Search for the cell housing the specified text and yield its (x, y) center coordinate. 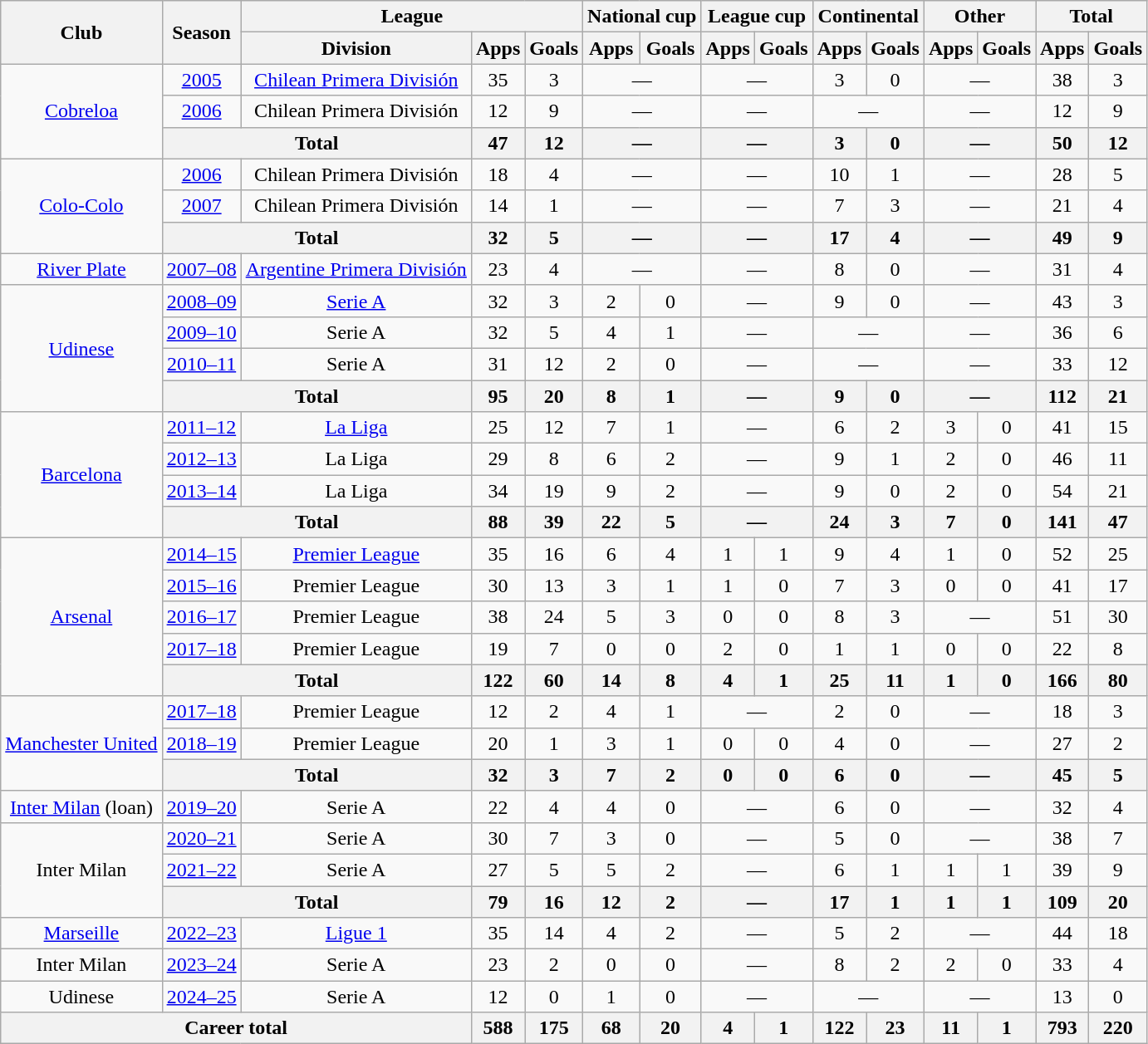
46 (1062, 459)
Arsenal (81, 617)
793 (1062, 1028)
Division (356, 48)
52 (1062, 554)
Marseille (81, 934)
Season (201, 32)
2023–24 (201, 965)
2011–12 (201, 428)
2022–23 (201, 934)
Barcelona (81, 475)
2012–13 (201, 459)
43 (1062, 301)
Club (81, 32)
15 (1118, 428)
175 (554, 1028)
Cobreloa (81, 111)
2016–17 (201, 617)
68 (611, 1028)
National cup (642, 17)
10 (839, 174)
95 (498, 396)
109 (1062, 901)
2018–19 (201, 743)
League (412, 17)
141 (1062, 522)
166 (1062, 680)
2007–08 (201, 269)
29 (498, 459)
2007 (201, 206)
2024–25 (201, 997)
51 (1062, 617)
50 (1062, 143)
Colo-Colo (81, 206)
112 (1062, 396)
2020–21 (201, 838)
Inter Milan (loan) (81, 806)
2015–16 (201, 586)
49 (1062, 238)
2009–10 (201, 332)
River Plate (81, 269)
44 (1062, 934)
45 (1062, 775)
54 (1062, 491)
60 (554, 680)
2005 (201, 80)
Ligue 1 (356, 934)
2008–09 (201, 301)
2010–11 (201, 364)
2021–22 (201, 870)
220 (1118, 1028)
Argentine Primera División (356, 269)
34 (498, 491)
Other (979, 17)
28 (1062, 174)
80 (1118, 680)
Manchester United (81, 743)
2014–15 (201, 554)
2013–14 (201, 491)
2019–20 (201, 806)
League cup (757, 17)
36 (1062, 332)
588 (498, 1028)
88 (498, 522)
Continental (868, 17)
79 (498, 901)
Career total (236, 1028)
